Detect which cell encompasses the target text, then output its (X, Y) center coordinate. 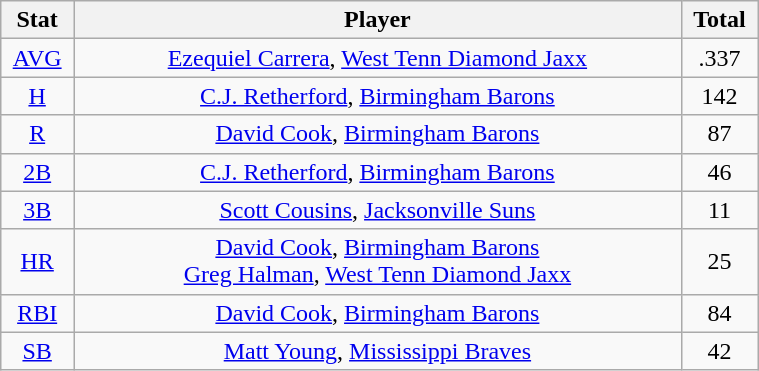
H (38, 96)
Stat (38, 20)
42 (719, 351)
R (38, 134)
Player (378, 20)
AVG (38, 58)
Total (719, 20)
84 (719, 313)
87 (719, 134)
SB (38, 351)
2B (38, 172)
46 (719, 172)
3B (38, 210)
25 (719, 262)
.337 (719, 58)
RBI (38, 313)
Matt Young, Mississippi Braves (378, 351)
Scott Cousins, Jacksonville Suns (378, 210)
11 (719, 210)
HR (38, 262)
David Cook, Birmingham Barons Greg Halman, West Tenn Diamond Jaxx (378, 262)
Ezequiel Carrera, West Tenn Diamond Jaxx (378, 58)
142 (719, 96)
